Extract the [X, Y] coordinate from the center of the cell holding the provided text.  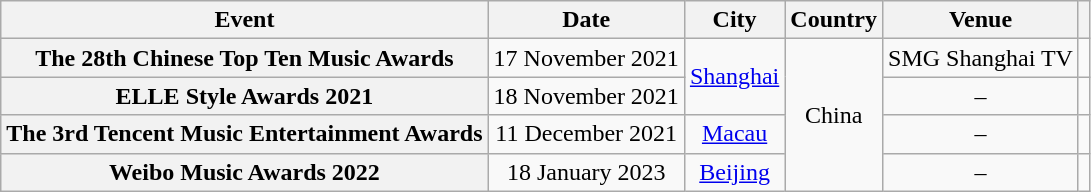
Event [244, 20]
Macau [734, 134]
17 November 2021 [586, 58]
Country [834, 20]
City [734, 20]
18 January 2023 [586, 172]
Date [586, 20]
SMG Shanghai TV [981, 58]
Venue [981, 20]
Weibo Music Awards 2022 [244, 172]
Shanghai [734, 77]
18 November 2021 [586, 96]
The 3rd Tencent Music Entertainment Awards [244, 134]
ELLE Style Awards 2021 [244, 96]
The 28th Chinese Top Ten Music Awards [244, 58]
China [834, 115]
11 December 2021 [586, 134]
Beijing [734, 172]
